Return [X, Y] of the center of cell containing provided text 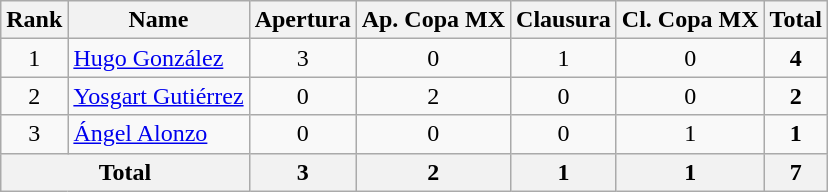
Rank [34, 20]
Cl. Copa MX [690, 20]
Ángel Alonzo [158, 134]
Name [158, 20]
Ap. Copa MX [433, 20]
Clausura [564, 20]
Apertura [302, 20]
Yosgart Gutiérrez [158, 96]
Hugo González [158, 58]
7 [796, 172]
4 [796, 58]
